Pinpoint the cell where the given text exists, returning its [x, y] midpoint coordinate. 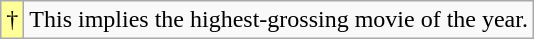
† [12, 20]
This implies the highest-grossing movie of the year. [279, 20]
